Capture the cell that displays the provided text and extract its [x, y] central coordinate. 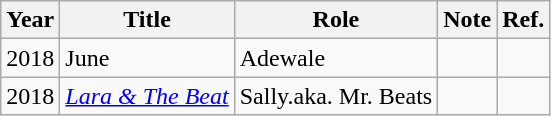
Adewale [336, 58]
Ref. [524, 20]
Note [468, 20]
Year [30, 20]
Sally.aka. Mr. Beats [336, 96]
Title [147, 20]
June [147, 58]
Role [336, 20]
Lara & The Beat [147, 96]
